Return [x, y] of the center of cell containing provided text 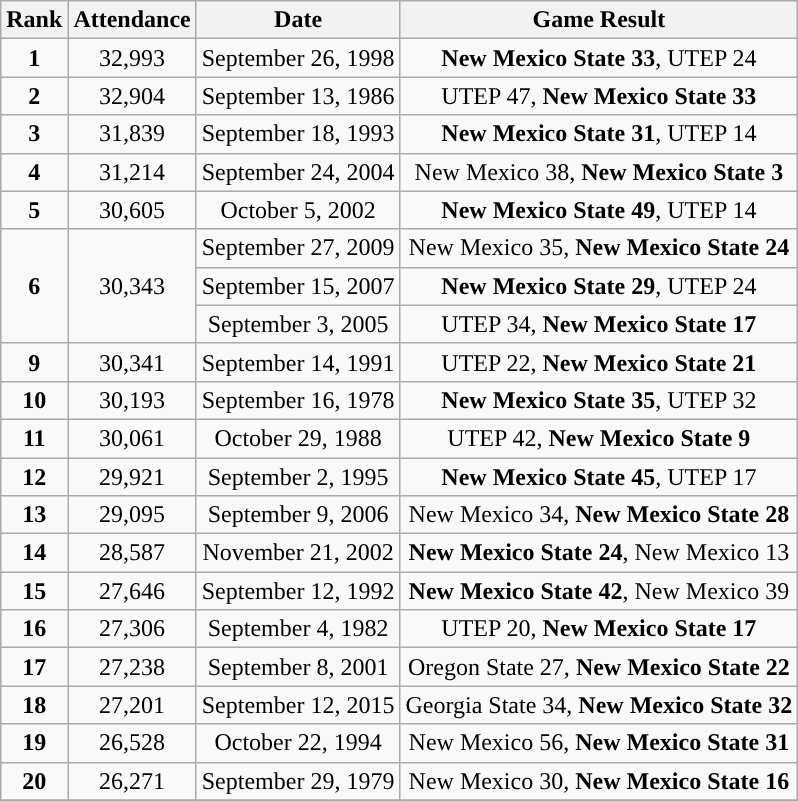
September 13, 1986 [298, 96]
27,238 [132, 667]
30,193 [132, 400]
September 26, 1998 [298, 58]
October 5, 2002 [298, 210]
28,587 [132, 553]
September 9, 2006 [298, 515]
12 [34, 477]
Georgia State 34, New Mexico State 32 [599, 705]
New Mexico 30, New Mexico State 16 [599, 781]
Game Result [599, 20]
26,528 [132, 743]
September 8, 2001 [298, 667]
4 [34, 172]
11 [34, 438]
10 [34, 400]
30,343 [132, 286]
27,306 [132, 629]
September 2, 1995 [298, 477]
September 24, 2004 [298, 172]
27,201 [132, 705]
Attendance [132, 20]
September 15, 2007 [298, 286]
UTEP 22, New Mexico State 21 [599, 362]
Oregon State 27, New Mexico State 22 [599, 667]
19 [34, 743]
26,271 [132, 781]
September 12, 2015 [298, 705]
October 22, 1994 [298, 743]
September 27, 2009 [298, 248]
September 4, 1982 [298, 629]
2 [34, 96]
New Mexico State 33, UTEP 24 [599, 58]
September 14, 1991 [298, 362]
1 [34, 58]
New Mexico 35, New Mexico State 24 [599, 248]
New Mexico State 29, UTEP 24 [599, 286]
UTEP 20, New Mexico State 17 [599, 629]
6 [34, 286]
New Mexico 38, New Mexico State 3 [599, 172]
29,921 [132, 477]
30,605 [132, 210]
13 [34, 515]
17 [34, 667]
September 16, 1978 [298, 400]
UTEP 42, New Mexico State 9 [599, 438]
30,061 [132, 438]
New Mexico State 42, New Mexico 39 [599, 591]
Date [298, 20]
New Mexico State 31, UTEP 14 [599, 134]
32,904 [132, 96]
September 3, 2005 [298, 324]
15 [34, 591]
32,993 [132, 58]
New Mexico State 49, UTEP 14 [599, 210]
October 29, 1988 [298, 438]
9 [34, 362]
Rank [34, 20]
New Mexico State 24, New Mexico 13 [599, 553]
27,646 [132, 591]
29,095 [132, 515]
September 12, 1992 [298, 591]
November 21, 2002 [298, 553]
5 [34, 210]
New Mexico State 35, UTEP 32 [599, 400]
30,341 [132, 362]
31,839 [132, 134]
20 [34, 781]
New Mexico 56, New Mexico State 31 [599, 743]
3 [34, 134]
31,214 [132, 172]
New Mexico State 45, UTEP 17 [599, 477]
New Mexico 34, New Mexico State 28 [599, 515]
16 [34, 629]
UTEP 34, New Mexico State 17 [599, 324]
September 29, 1979 [298, 781]
UTEP 47, New Mexico State 33 [599, 96]
September 18, 1993 [298, 134]
18 [34, 705]
14 [34, 553]
